Output the [x, y] coordinate of the center of the cell containing the given text.  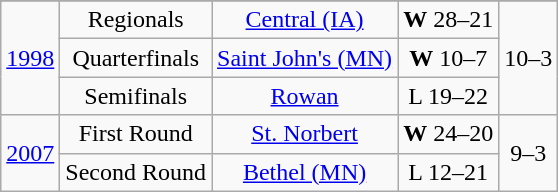
L 19–22 [448, 96]
Rowan [305, 96]
Central (IA) [305, 20]
Second Round [136, 172]
W 28–21 [448, 20]
St. Norbert [305, 134]
1998 [30, 58]
Regionals [136, 20]
10–3 [528, 58]
W 10–7 [448, 58]
L 12–21 [448, 172]
2007 [30, 153]
Saint John's (MN) [305, 58]
First Round [136, 134]
9–3 [528, 153]
Semifinals [136, 96]
Bethel (MN) [305, 172]
W 24–20 [448, 134]
Quarterfinals [136, 58]
